Provide the [X, Y] coordinate of the cell's center where the given text is located.  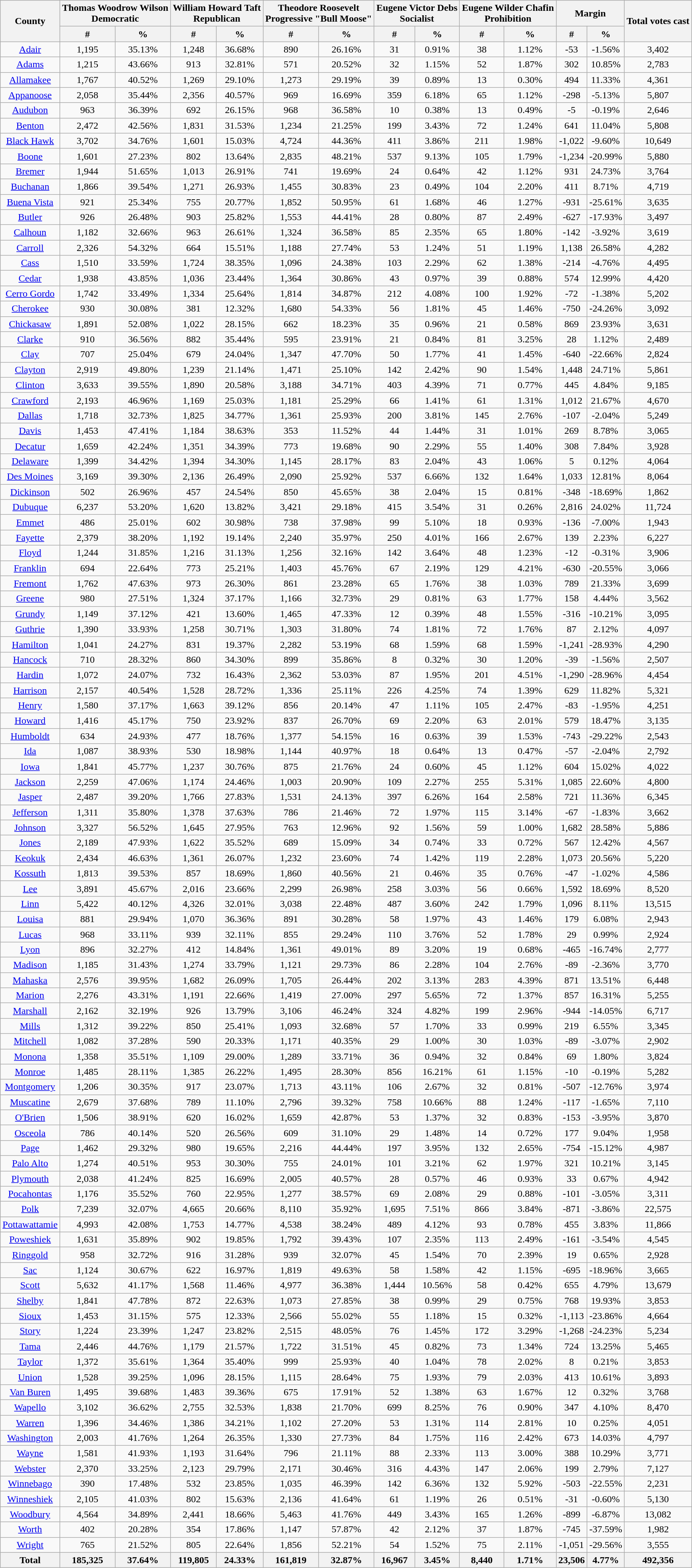
99 [395, 522]
11.46% [240, 1285]
39.43% [346, 1240]
2,792 [658, 751]
32.81% [240, 65]
2,507 [658, 660]
-39 [571, 660]
31.43% [143, 965]
622 [193, 1270]
0.91% [437, 49]
Dickinson [30, 492]
34.89% [143, 1514]
3,555 [658, 1545]
21.57% [240, 1346]
6.36% [437, 1484]
445 [571, 385]
2,003 [87, 1438]
5.10% [437, 522]
-18.69% [606, 492]
164 [482, 797]
4,993 [87, 1224]
197 [395, 1148]
921 [87, 202]
2,189 [87, 843]
1,399 [87, 461]
39.25% [143, 1377]
2,326 [87, 248]
1.40% [530, 446]
1,082 [87, 1041]
487 [395, 904]
953 [193, 1163]
Jackson [30, 782]
19.65% [240, 1148]
604 [571, 767]
Palo Alto [30, 1163]
8,470 [658, 1407]
12.96% [346, 827]
31.80% [346, 629]
Clinton [30, 385]
Ida [30, 751]
1.78% [530, 935]
39.32% [346, 1102]
37.12% [143, 614]
Worth [30, 1530]
1,216 [193, 553]
0.76% [530, 873]
4,290 [658, 644]
30.86% [346, 278]
47.06% [143, 782]
44.36% [346, 141]
45.65% [346, 492]
1,722 [291, 1346]
Wright [30, 1545]
5.92% [530, 1484]
0.57% [437, 1178]
1,224 [87, 1331]
3,662 [658, 812]
50 [395, 354]
43.85% [143, 278]
969 [291, 95]
34.42% [143, 461]
1,248 [193, 49]
172 [482, 1331]
Poweshiek [30, 1240]
24.71% [606, 370]
1.42% [437, 858]
45.76% [346, 568]
10.61% [606, 1377]
36.62% [143, 1407]
59 [482, 827]
-57 [571, 751]
3,345 [658, 1026]
107 [395, 1240]
9,185 [658, 385]
4,326 [193, 904]
Mahaska [30, 980]
12.81% [606, 477]
23.39% [143, 1331]
40.12% [143, 904]
83 [395, 461]
825 [193, 1178]
1,663 [193, 706]
-627 [571, 217]
Taylor [30, 1362]
Appanoose [30, 95]
27.23% [143, 156]
0.94% [437, 1056]
33.25% [143, 1469]
Davis [30, 431]
29.24% [346, 935]
2.19% [437, 568]
866 [482, 1209]
Harrison [30, 690]
23,506 [571, 1560]
11.10% [240, 1102]
35.92% [346, 1209]
10.85% [606, 65]
869 [571, 324]
119,805 [193, 1560]
1,147 [291, 1530]
4.08% [437, 293]
19.93% [606, 1301]
29.94% [143, 919]
19.85% [240, 1240]
23.66% [240, 888]
0.67% [606, 1178]
Cass [30, 263]
-630 [571, 568]
30.67% [143, 1270]
455 [571, 1224]
165 [482, 1514]
3,311 [658, 1194]
3.00% [530, 1453]
1,334 [193, 293]
32.19% [143, 1011]
39.12% [240, 706]
1,121 [291, 965]
2,835 [291, 156]
18.47% [606, 721]
6,227 [658, 538]
0.89% [437, 80]
2.79% [606, 1469]
26.49% [240, 477]
1,289 [291, 1056]
11,866 [658, 1224]
20.90% [346, 782]
42.56% [143, 125]
765 [87, 1545]
34.21% [240, 1423]
1,184 [193, 431]
1,312 [87, 1026]
3.95% [437, 1148]
53.03% [346, 675]
-944 [571, 1011]
1.64% [530, 477]
39.68% [143, 1392]
32.53% [240, 1407]
Wayne [30, 1453]
1.53% [530, 736]
-745 [571, 1530]
40 [395, 1362]
4,670 [658, 400]
36.39% [143, 110]
22.60% [606, 782]
-1.02% [606, 873]
20.56% [606, 858]
5,255 [658, 995]
23 [395, 186]
4.79% [606, 1285]
0.83% [530, 1117]
2,924 [658, 935]
21.25% [346, 125]
23.92% [240, 721]
1,336 [291, 690]
477 [193, 736]
629 [571, 690]
-20.99% [606, 156]
-931 [571, 202]
4,454 [658, 675]
114 [482, 1423]
44 [395, 431]
3,421 [291, 507]
24.13% [346, 797]
1,831 [193, 125]
129 [482, 568]
4,800 [658, 782]
1,724 [193, 263]
37 [482, 1530]
2,058 [87, 95]
20.28% [143, 1530]
37.98% [346, 522]
Jefferson [30, 812]
Marshall [30, 1011]
40.35% [346, 1041]
20.52% [346, 65]
106 [395, 1087]
25.21% [240, 568]
449 [395, 1514]
2.01% [530, 721]
Carroll [30, 248]
1.58% [437, 1270]
1.04% [437, 1362]
Emmet [30, 522]
Sioux [30, 1316]
1,592 [571, 888]
21.67% [606, 400]
347 [571, 1407]
-3.92% [606, 233]
31.10% [346, 1133]
10,649 [658, 141]
1,138 [571, 248]
520 [193, 1133]
2,824 [658, 354]
219 [571, 1026]
1.06% [530, 461]
26 [482, 1499]
0.12% [606, 461]
1,860 [291, 873]
27.20% [346, 1423]
2.27% [437, 782]
4,942 [658, 1178]
46.63% [143, 858]
24.27% [143, 644]
Union [30, 1377]
-31 [571, 1499]
-348 [571, 492]
1,033 [571, 477]
Louisa [30, 919]
3,771 [658, 1453]
1.48% [437, 1133]
1,169 [193, 400]
-1.65% [606, 1102]
30.35% [143, 1087]
2,796 [291, 1102]
Cherokee [30, 309]
2,489 [658, 339]
2,240 [291, 538]
3,619 [658, 233]
85 [395, 233]
Webster [30, 1469]
2.47% [530, 706]
89 [395, 950]
32.01% [240, 904]
21.11% [346, 1453]
28.64% [346, 1377]
33.11% [143, 935]
7,127 [658, 1469]
-1,113 [571, 1316]
0.42% [530, 1285]
10.56% [437, 1285]
35.97% [346, 538]
15.09% [346, 843]
45.77% [143, 767]
37.63% [240, 812]
5 [571, 461]
48.05% [346, 1331]
1.71% [530, 1560]
1,718 [87, 415]
2,487 [87, 797]
24.73% [606, 171]
28.30% [346, 1072]
872 [193, 1301]
38.57% [346, 1194]
489 [395, 1224]
1,109 [193, 1056]
37.64% [143, 1560]
-316 [571, 614]
494 [571, 80]
2,576 [87, 980]
26.61% [240, 233]
5,321 [658, 690]
31.13% [240, 553]
3,135 [658, 721]
101 [395, 1163]
16.43% [240, 675]
Kossuth [30, 873]
0.90% [530, 1407]
2,216 [291, 1148]
855 [291, 935]
119 [482, 858]
1,385 [193, 1072]
1,166 [291, 599]
-101 [571, 1194]
54 [395, 1545]
19.69% [346, 171]
1,455 [291, 186]
1,115 [291, 1377]
0.66% [530, 888]
0.25% [606, 1423]
1,244 [87, 553]
13.51% [606, 980]
1,378 [193, 812]
Keokuk [30, 858]
2,919 [87, 370]
Bremer [30, 171]
39.54% [143, 186]
8.71% [606, 186]
32.68% [346, 1026]
6,448 [658, 980]
502 [87, 492]
-1,234 [571, 156]
2,441 [193, 1514]
33.59% [143, 263]
1,553 [291, 217]
871 [571, 980]
1.70% [437, 1026]
-2.36% [606, 965]
1,377 [291, 736]
27.95% [240, 827]
73 [482, 1346]
3,095 [658, 614]
1,193 [193, 1453]
Fayette [30, 538]
1,372 [87, 1362]
1,237 [193, 767]
3,106 [291, 1011]
1,206 [87, 1087]
316 [395, 1469]
35.51% [143, 1056]
39.22% [143, 1026]
25.03% [240, 400]
1,982 [658, 1530]
Henry [30, 706]
46.96% [143, 400]
3.81% [437, 415]
2.58% [530, 797]
1,351 [193, 446]
39.30% [143, 477]
1,856 [291, 1545]
4,567 [658, 843]
26.58% [606, 248]
673 [571, 1438]
31.51% [346, 1346]
916 [193, 1255]
18.76% [240, 736]
3,635 [658, 202]
3,764 [658, 171]
103 [395, 263]
166 [482, 538]
707 [87, 354]
-871 [571, 1209]
0.30% [530, 80]
11.33% [606, 80]
23.82% [240, 1331]
Allamakee [30, 80]
30.08% [143, 309]
34 [395, 843]
881 [87, 919]
1,958 [658, 1133]
3.13% [437, 980]
33.79% [240, 965]
Clarke [30, 339]
1.67% [530, 1392]
26.07% [240, 858]
0.78% [530, 1224]
47.78% [143, 1301]
1,394 [193, 461]
179 [571, 919]
1.93% [437, 1377]
30.98% [240, 522]
24.04% [240, 354]
36 [395, 1056]
93 [482, 1224]
689 [291, 843]
47.33% [346, 614]
1,825 [193, 415]
3.20% [437, 950]
0.38% [437, 110]
116 [482, 1438]
44.44% [346, 1148]
34.46% [143, 1423]
33.93% [143, 629]
1,215 [87, 65]
Howard [30, 721]
6.18% [437, 95]
882 [193, 339]
29.10% [240, 80]
8.11% [606, 904]
530 [193, 751]
415 [395, 507]
26.16% [346, 49]
890 [291, 49]
13.79% [240, 1011]
Montgomery [30, 1087]
William Howard TaftRepublican [217, 14]
4,719 [658, 186]
3.45% [437, 1560]
1,866 [87, 186]
5,807 [658, 95]
1,580 [87, 706]
1,944 [87, 171]
590 [193, 1041]
1,176 [87, 1194]
52.08% [143, 324]
0.97% [437, 278]
388 [571, 1453]
19.37% [240, 644]
-24.23% [606, 1331]
-153 [571, 1117]
0.75% [530, 1301]
532 [193, 1484]
24.93% [143, 736]
999 [291, 1362]
30.71% [240, 629]
-28.96% [606, 675]
Mitchell [30, 1041]
1,171 [291, 1041]
13.25% [606, 1346]
40.52% [143, 80]
O'Brien [30, 1117]
675 [291, 1392]
-298 [571, 95]
-25.61% [606, 202]
34.39% [240, 446]
679 [193, 354]
397 [395, 797]
3,497 [658, 217]
1,347 [291, 354]
3.21% [437, 1163]
913 [193, 65]
Marion [30, 995]
Fremont [30, 583]
36.36% [240, 919]
2,016 [193, 888]
79 [482, 1377]
4,977 [291, 1285]
1,531 [291, 797]
3,893 [658, 1377]
26.44% [346, 980]
31.15% [143, 1316]
35.40% [240, 1362]
1.41% [437, 400]
145 [482, 415]
2,446 [87, 1346]
41.03% [143, 1499]
County [30, 21]
1,890 [193, 385]
20.77% [240, 202]
402 [87, 1530]
41.24% [143, 1178]
25.11% [346, 690]
Muscatine [30, 1102]
30.28% [346, 919]
1,713 [291, 1087]
Warren [30, 1423]
0.77% [530, 385]
8,520 [658, 888]
574 [571, 278]
5,632 [87, 1285]
-29.56% [606, 1545]
4,564 [87, 1514]
38.24% [346, 1224]
1,191 [193, 995]
2,259 [87, 782]
1.95% [437, 675]
35.80% [143, 812]
1,631 [87, 1240]
27.00% [346, 995]
Scott [30, 1285]
18.66% [240, 1514]
Tama [30, 1346]
71 [482, 385]
24.38% [346, 263]
-899 [571, 1514]
958 [87, 1255]
4,664 [658, 1316]
0.60% [437, 767]
4.82% [437, 1011]
Monona [30, 1056]
837 [291, 721]
30.83% [346, 186]
35.61% [143, 1362]
3,699 [658, 583]
1,581 [87, 1453]
308 [571, 446]
44.41% [346, 217]
-503 [571, 1484]
Madison [30, 965]
31.28% [240, 1255]
1,085 [571, 782]
896 [87, 950]
38.63% [240, 431]
5,282 [658, 1072]
46.39% [346, 1484]
38.20% [143, 538]
-17.93% [606, 217]
796 [291, 1453]
11.04% [606, 125]
3,145 [658, 1163]
4,724 [291, 141]
23.44% [240, 278]
-142 [571, 233]
3,092 [658, 309]
831 [193, 644]
2,902 [658, 1041]
Dallas [30, 415]
Theodore RooseveltProgressive "Bull Moose" [319, 14]
Polk [30, 1209]
42.24% [143, 446]
Hardin [30, 675]
1,465 [291, 614]
1,705 [291, 980]
27.51% [143, 599]
902 [193, 1240]
258 [395, 888]
-10.21% [606, 614]
15.51% [240, 248]
43.31% [143, 995]
34.71% [346, 385]
12.32% [240, 309]
26.30% [240, 583]
4,251 [658, 706]
26.22% [240, 1072]
3,065 [658, 431]
1,232 [291, 858]
3.76% [437, 935]
24.46% [240, 782]
0.65% [606, 1255]
Eugene Wilder ChafinProhibition [508, 14]
-465 [571, 950]
3.83% [606, 1224]
3.03% [437, 888]
910 [87, 339]
16.97% [240, 1270]
22.63% [240, 1301]
-20.55% [606, 568]
-53 [571, 49]
1,256 [291, 553]
38.35% [240, 263]
917 [193, 1087]
3,562 [658, 599]
1,003 [291, 782]
8.78% [606, 431]
25.64% [240, 293]
21.33% [606, 583]
0.82% [437, 1346]
21.70% [346, 1407]
26.09% [240, 980]
579 [571, 721]
45.67% [143, 888]
3,906 [658, 553]
1,330 [291, 1438]
0.51% [530, 1499]
22.48% [346, 904]
27.73% [346, 1438]
20.14% [346, 706]
51 [482, 248]
875 [291, 767]
-1.83% [606, 812]
1,506 [87, 1117]
321 [571, 1163]
1,182 [87, 233]
-136 [571, 522]
-22.55% [606, 1484]
32.87% [346, 1560]
6,237 [87, 507]
324 [395, 1011]
139 [571, 538]
Chickasaw [30, 324]
-1,051 [571, 1545]
32.11% [240, 935]
931 [571, 171]
44.76% [143, 1346]
Osceola [30, 1133]
Total [30, 1560]
641 [571, 125]
48.21% [346, 156]
899 [291, 660]
486 [87, 522]
1,149 [87, 614]
-214 [571, 263]
1.98% [530, 141]
21.76% [346, 767]
32.27% [143, 950]
24.01% [346, 1163]
-18.96% [606, 1270]
1,358 [87, 1056]
699 [395, 1407]
28.11% [143, 1072]
-14.05% [606, 1011]
45.17% [143, 721]
Des Moines [30, 477]
-6.87% [606, 1514]
15.03% [240, 141]
11,724 [658, 507]
1.56% [437, 827]
17.48% [143, 1484]
25.10% [346, 370]
10.29% [606, 1453]
2,356 [193, 95]
3,169 [87, 477]
2,038 [87, 1178]
Johnson [30, 827]
2,816 [571, 507]
2.06% [530, 1469]
-12.76% [606, 1087]
0.74% [437, 843]
Buchanan [30, 186]
Pocahontas [30, 1194]
26.70% [346, 721]
903 [193, 217]
2.03% [530, 1377]
2,755 [193, 1407]
16.02% [240, 1117]
Sac [30, 1270]
-0.31% [606, 553]
0.63% [437, 736]
5,886 [658, 827]
13,515 [658, 904]
29.00% [240, 1056]
302 [571, 65]
3,928 [658, 446]
16.31% [606, 995]
19.68% [346, 446]
8.25% [437, 1407]
14 [482, 1133]
4,361 [658, 80]
5,202 [658, 293]
49.01% [346, 950]
3,702 [87, 141]
255 [482, 782]
2.11% [530, 1545]
6,717 [658, 1011]
1,471 [291, 370]
860 [193, 660]
14.77% [240, 1224]
1,766 [193, 797]
-1,022 [571, 141]
13.60% [240, 614]
2,123 [193, 1469]
3,066 [658, 568]
13,082 [658, 1514]
-5.13% [606, 95]
30.76% [240, 767]
86 [395, 965]
891 [291, 919]
158 [571, 599]
741 [291, 171]
0.47% [530, 751]
39.53% [143, 873]
4.84% [606, 385]
768 [571, 1301]
Jones [30, 843]
5,465 [658, 1346]
25.82% [240, 217]
-107 [571, 415]
2,193 [87, 400]
-1,241 [571, 644]
1,269 [193, 80]
1.34% [530, 1346]
1,386 [193, 1423]
2,943 [658, 919]
Delaware [30, 461]
4.10% [606, 1407]
-15.12% [606, 1148]
202 [395, 980]
36.56% [143, 339]
Crawford [30, 400]
1,022 [193, 324]
412 [193, 950]
2,005 [291, 1178]
5,880 [658, 156]
18.23% [346, 324]
5,220 [658, 858]
2,171 [291, 1469]
-3.95% [606, 1117]
39.36% [240, 1392]
1,767 [87, 80]
11.36% [606, 797]
6.08% [606, 919]
23.91% [346, 339]
Lee [30, 888]
147 [482, 1469]
634 [87, 736]
10.66% [437, 1102]
1,271 [193, 186]
2.02% [530, 1362]
750 [193, 721]
5,808 [658, 125]
Hancock [30, 660]
7,110 [658, 1102]
1,188 [291, 248]
283 [482, 980]
4,665 [193, 1209]
47.93% [143, 843]
46.24% [346, 1011]
4.12% [437, 1224]
16,967 [395, 1560]
0.80% [437, 217]
57 [395, 1026]
4,987 [658, 1148]
1,239 [193, 370]
Winnebago [30, 1484]
1,036 [193, 278]
33.49% [143, 293]
81 [482, 339]
1,396 [87, 1423]
-507 [571, 1087]
4,538 [291, 1224]
34.77% [240, 415]
30.46% [346, 1469]
201 [482, 675]
26.96% [143, 492]
1,483 [193, 1392]
3,870 [658, 1117]
Clay [30, 354]
-7.00% [606, 522]
52.21% [346, 1545]
Iowa [30, 767]
1,185 [87, 965]
-72 [571, 293]
1,311 [87, 812]
2.39% [530, 1255]
-29.22% [606, 736]
21.14% [240, 370]
3,402 [658, 49]
2,777 [658, 950]
49.63% [346, 1270]
24.07% [143, 675]
Shelby [30, 1301]
Winneshiek [30, 1499]
1,072 [87, 675]
1.26% [530, 1514]
8,064 [658, 477]
6,345 [658, 797]
51.65% [143, 171]
571 [291, 65]
31.64% [240, 1453]
-47 [571, 873]
2,783 [658, 65]
92 [395, 827]
4,097 [658, 629]
54.15% [346, 736]
1.75% [437, 1438]
40.56% [346, 873]
381 [193, 309]
26.48% [143, 217]
50.95% [346, 202]
Thomas Woodrow WilsonDemocratic [115, 14]
12.33% [240, 1316]
29.73% [346, 965]
Ringgold [30, 1255]
7.84% [606, 446]
29.32% [143, 1148]
13,679 [658, 1285]
4.01% [437, 538]
Cedar [30, 278]
11.82% [606, 690]
57.87% [346, 1530]
1.68% [437, 202]
Mills [30, 1026]
200 [395, 415]
-640 [571, 354]
7,239 [87, 1209]
Butler [30, 217]
Washington [30, 1438]
23.28% [346, 583]
Plymouth [30, 1178]
1.27% [530, 202]
Grundy [30, 614]
861 [291, 583]
Floyd [30, 553]
-750 [571, 309]
1,145 [291, 461]
4.21% [530, 568]
413 [571, 1377]
211 [482, 141]
738 [291, 522]
758 [395, 1102]
-161 [571, 1240]
0.39% [437, 614]
42.87% [346, 1117]
37.68% [143, 1102]
1,485 [87, 1072]
2,928 [658, 1255]
11.52% [346, 431]
3,188 [291, 385]
664 [193, 248]
23.07% [240, 1087]
1,813 [87, 873]
3.60% [437, 904]
14.03% [606, 1438]
25.41% [240, 1026]
28.32% [143, 660]
Humboldt [30, 736]
1,448 [571, 370]
9.04% [606, 1133]
1,013 [193, 171]
Linn [30, 904]
3.14% [530, 812]
23.93% [606, 324]
17.86% [240, 1530]
1,510 [87, 263]
8,110 [291, 1209]
-3.07% [606, 1041]
0.26% [530, 507]
2.81% [530, 1423]
4,586 [658, 873]
5,422 [87, 904]
49.80% [143, 370]
5,463 [291, 1514]
41 [482, 354]
2,362 [291, 675]
973 [193, 583]
-117 [571, 1102]
1,403 [291, 568]
26.15% [240, 110]
297 [395, 995]
1,264 [193, 1438]
575 [193, 1316]
35.13% [143, 49]
1,742 [87, 293]
1,622 [193, 843]
1,416 [87, 721]
25.34% [143, 202]
0.46% [437, 873]
20.58% [240, 385]
54.32% [143, 248]
4.44% [606, 599]
1,041 [87, 644]
5,234 [658, 1331]
2,105 [87, 1499]
26.35% [240, 1438]
40.54% [143, 690]
353 [291, 431]
1.44% [437, 431]
1,390 [87, 629]
Greene [30, 599]
2,276 [87, 995]
36.68% [240, 49]
-0.60% [606, 1499]
39.95% [143, 980]
1,102 [291, 1423]
25.29% [346, 400]
3.86% [437, 141]
602 [193, 522]
-37.59% [606, 1530]
-695 [571, 1270]
1,035 [291, 1484]
1,568 [193, 1285]
17.91% [346, 1392]
Boone [30, 156]
3,770 [658, 965]
Hamilton [30, 644]
1,645 [193, 827]
-83 [571, 706]
12.42% [606, 843]
7.51% [437, 1209]
15.02% [606, 767]
27.83% [240, 797]
84 [395, 1438]
Story [30, 1331]
24.02% [606, 507]
226 [395, 690]
1,012 [571, 400]
655 [571, 1285]
2,370 [87, 1469]
1.23% [530, 553]
Monroe [30, 1072]
3,768 [658, 1392]
35.86% [346, 660]
-5 [571, 110]
22,575 [658, 1209]
110 [395, 935]
1,419 [291, 995]
5,130 [658, 1499]
1,680 [291, 309]
23.85% [240, 1484]
38.93% [143, 751]
732 [193, 675]
242 [482, 904]
Total votes cast [658, 21]
390 [87, 1484]
4.77% [606, 1560]
805 [193, 1545]
34.87% [346, 293]
177 [571, 1133]
2,157 [87, 690]
54.33% [346, 309]
1,753 [193, 1224]
Page [30, 1148]
1,620 [193, 507]
22.95% [240, 1194]
16 [395, 736]
13.82% [240, 507]
1,695 [395, 1209]
40.51% [143, 1163]
47.41% [143, 431]
2.23% [606, 538]
1,303 [291, 629]
3,631 [658, 324]
-12 [571, 553]
2,679 [87, 1102]
Franklin [30, 568]
12.99% [606, 278]
2,566 [291, 1316]
25.04% [143, 354]
27.74% [346, 248]
-3.86% [606, 1209]
78 [482, 1362]
763 [291, 827]
25.92% [346, 477]
1,814 [291, 293]
10.21% [606, 1163]
710 [87, 660]
41.93% [143, 1453]
4,420 [658, 278]
6.66% [437, 477]
1,087 [87, 751]
567 [571, 843]
-67 [571, 812]
2,515 [291, 1331]
185,325 [87, 1560]
0.21% [606, 1362]
4,797 [658, 1438]
-4.76% [606, 263]
620 [193, 1117]
3.54% [437, 507]
1,093 [291, 1026]
1,192 [193, 538]
403 [395, 385]
-3.54% [606, 1240]
20.66% [240, 1209]
Woodbury [30, 1514]
26.56% [240, 1133]
2,472 [87, 125]
1,174 [193, 782]
22.66% [240, 995]
1,258 [193, 629]
40.97% [346, 751]
3,327 [87, 827]
212 [395, 293]
421 [193, 614]
1,277 [291, 1194]
Van Buren [30, 1392]
0.68% [530, 950]
1.92% [530, 293]
2.33% [437, 1453]
14.84% [240, 950]
3,974 [658, 1087]
30.30% [240, 1163]
3,633 [87, 385]
5.65% [437, 995]
40.14% [143, 1133]
32.66% [143, 233]
1.01% [530, 431]
Buena Vista [30, 202]
56.52% [143, 827]
9.13% [437, 156]
-24.26% [606, 309]
2,090 [291, 477]
1,891 [87, 324]
-9.60% [606, 141]
457 [193, 492]
3,038 [291, 904]
2,646 [658, 110]
930 [87, 309]
15.63% [240, 1499]
1,462 [87, 1148]
1,234 [291, 125]
42.08% [143, 1224]
-1.38% [606, 293]
66 [395, 400]
Cerro Gordo [30, 293]
31.85% [143, 553]
Wapello [30, 1407]
29.19% [346, 80]
1,762 [87, 583]
38.91% [143, 1117]
Clayton [30, 370]
Jasper [30, 797]
4.25% [437, 690]
4.43% [437, 1469]
33.71% [346, 1056]
3.84% [530, 1209]
595 [291, 339]
19.14% [240, 538]
359 [395, 95]
354 [193, 1530]
Lucas [30, 935]
3.64% [437, 553]
Dubuque [30, 507]
760 [193, 1194]
32.72% [143, 1255]
269 [571, 431]
Lyon [30, 950]
31.53% [240, 125]
2.96% [530, 1011]
3,891 [87, 888]
43.11% [346, 1087]
2,299 [291, 888]
8,440 [482, 1560]
29.79% [240, 1469]
-22.66% [606, 354]
2,231 [658, 1484]
Black Hawk [30, 141]
35.89% [143, 1240]
2,162 [87, 1011]
Adams [30, 65]
1,938 [87, 278]
3,665 [658, 1270]
36.38% [346, 1285]
-16.74% [606, 950]
28.58% [606, 827]
1.39% [530, 690]
23.60% [346, 858]
1,179 [193, 1346]
Calhoun [30, 233]
1,247 [193, 1331]
2,543 [658, 736]
Benton [30, 125]
662 [291, 324]
26.91% [240, 171]
21.46% [346, 812]
1.52% [437, 1545]
41.64% [346, 1499]
53.19% [346, 644]
Eugene Victor DebsSocialist [417, 14]
4,282 [658, 248]
100 [482, 293]
1,943 [658, 522]
1,819 [291, 1270]
4,051 [658, 1423]
-23.86% [606, 1316]
Pottawattamie [30, 1224]
Margin [590, 14]
1,792 [291, 1240]
-1.95% [606, 706]
5,249 [658, 415]
3,102 [87, 1407]
1,124 [87, 1270]
4,545 [658, 1240]
Decatur [30, 446]
3.25% [530, 339]
21.52% [143, 1545]
34.76% [143, 141]
0.96% [437, 324]
115 [482, 812]
694 [87, 568]
39.55% [143, 385]
41.17% [143, 1285]
0.58% [530, 324]
161,819 [291, 1560]
-743 [571, 736]
2,379 [87, 538]
1.11% [437, 706]
16.21% [437, 1072]
1,838 [291, 1407]
20.33% [240, 1041]
1,444 [395, 1285]
1.55% [530, 614]
3,824 [658, 1056]
28.72% [240, 690]
-1,290 [571, 675]
492,356 [658, 1560]
5,861 [658, 370]
4,022 [658, 767]
-10 [571, 1072]
692 [193, 110]
-3.05% [606, 1194]
Adair [30, 49]
28.17% [346, 461]
1,070 [193, 919]
1,144 [291, 751]
-754 [571, 1148]
1.20% [530, 660]
4,064 [658, 461]
13.64% [240, 156]
26.98% [346, 888]
-1,268 [571, 1331]
250 [395, 538]
2.65% [530, 1148]
24.54% [240, 492]
1,852 [291, 202]
70 [482, 1255]
6.26% [437, 797]
55.02% [346, 1316]
25.01% [143, 522]
37.28% [143, 1041]
47 [395, 706]
29.18% [346, 507]
1.18% [437, 1316]
47.63% [143, 583]
2.08% [437, 1194]
-28.93% [606, 644]
32.16% [346, 553]
4.51% [530, 675]
27.85% [346, 1301]
6.55% [606, 1026]
39.20% [143, 797]
18.98% [240, 751]
2,434 [87, 858]
43.66% [143, 65]
Audubon [30, 110]
4,495 [658, 263]
67 [395, 568]
26.93% [240, 186]
Guthrie [30, 629]
1,195 [87, 49]
721 [571, 797]
109 [395, 782]
2,282 [291, 644]
1,273 [291, 80]
5.31% [530, 782]
609 [291, 1133]
24.33% [240, 1560]
1,181 [291, 400]
47.70% [346, 354]
53.20% [143, 507]
3.29% [530, 1331]
1,862 [658, 492]
724 [571, 1346]
